Determine the [x, y] coordinate at the center of the cell enclosing the given text.  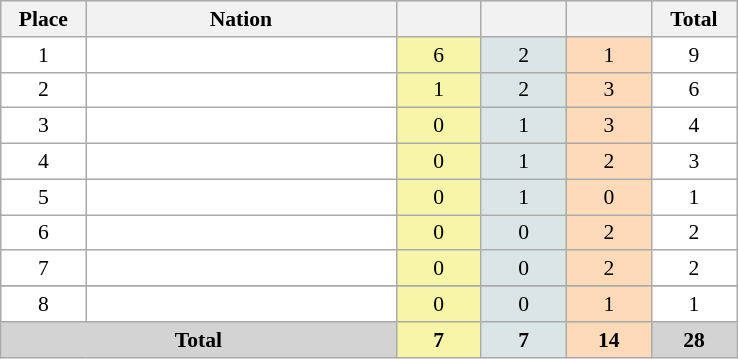
Place [44, 19]
28 [694, 340]
Nation [241, 19]
14 [608, 340]
9 [694, 55]
5 [44, 197]
8 [44, 304]
